Return the [x, y] coordinate for the center point of the cell that contains the specified text.  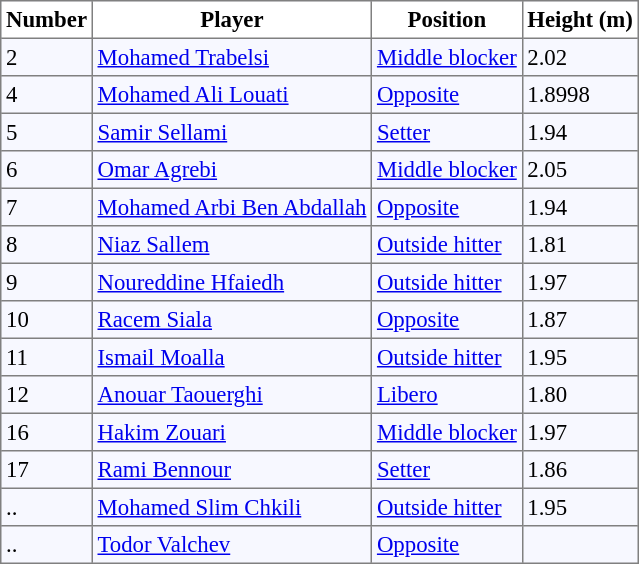
11 [47, 357]
2 [47, 57]
10 [47, 320]
7 [47, 207]
17 [47, 470]
5 [47, 132]
Number [47, 20]
Samir Sellami [232, 132]
Hakim Zouari [232, 432]
Position [447, 20]
Player [232, 20]
4 [47, 95]
Todor Valchev [232, 545]
1.80 [580, 395]
Anouar Taouerghi [232, 395]
2.05 [580, 170]
1.86 [580, 470]
1.81 [580, 245]
Mohamed Arbi Ben Abdallah [232, 207]
Mohamed Ali Louati [232, 95]
12 [47, 395]
6 [47, 170]
Mohamed Trabelsi [232, 57]
Niaz Sallem [232, 245]
Racem Siala [232, 320]
Ismail Moalla [232, 357]
Libero [447, 395]
8 [47, 245]
Noureddine Hfaiedh [232, 282]
1.8998 [580, 95]
Rami Bennour [232, 470]
Height (m) [580, 20]
9 [47, 282]
2.02 [580, 57]
1.87 [580, 320]
16 [47, 432]
Omar Agrebi [232, 170]
Mohamed Slim Chkili [232, 507]
